Provide the [x, y] coordinate of the cell's center where the given text is located.  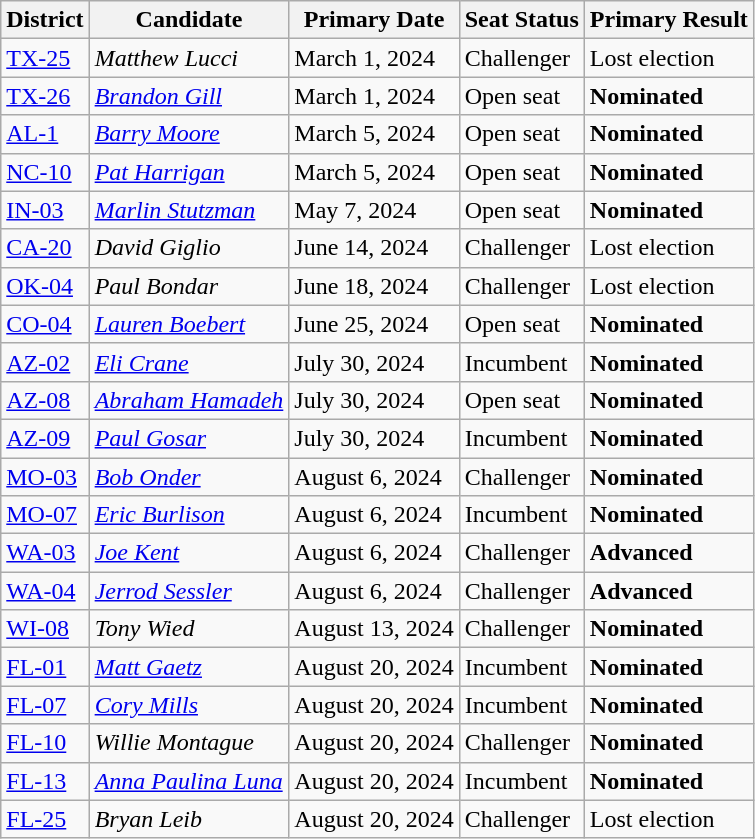
NC-10 [45, 172]
June 25, 2024 [374, 324]
Tony Wied [189, 629]
Cory Mills [189, 705]
June 14, 2024 [374, 248]
Marlin Stutzman [189, 210]
AZ-08 [45, 400]
Pat Harrigan [189, 172]
FL-01 [45, 667]
FL-13 [45, 781]
AZ-09 [45, 438]
August 13, 2024 [374, 629]
Candidate [189, 20]
Primary Result [668, 20]
Bryan Leib [189, 819]
Seat Status [522, 20]
Primary Date [374, 20]
Jerrod Sessler [189, 591]
AZ-02 [45, 362]
FL-10 [45, 743]
AL-1 [45, 134]
CA-20 [45, 248]
WI-08 [45, 629]
Brandon Gill [189, 96]
Paul Gosar [189, 438]
WA-03 [45, 553]
Joe Kent [189, 553]
WA-04 [45, 591]
TX-26 [45, 96]
Abraham Hamadeh [189, 400]
Anna Paulina Luna [189, 781]
FL-25 [45, 819]
June 18, 2024 [374, 286]
Matt Gaetz [189, 667]
TX-25 [45, 58]
Eli Crane [189, 362]
FL-07 [45, 705]
Barry Moore [189, 134]
MO-07 [45, 515]
Paul Bondar [189, 286]
Lauren Boebert [189, 324]
CO-04 [45, 324]
Willie Montague [189, 743]
IN-03 [45, 210]
Bob Onder [189, 477]
District [45, 20]
David Giglio [189, 248]
MO-03 [45, 477]
OK-04 [45, 286]
Eric Burlison [189, 515]
May 7, 2024 [374, 210]
Matthew Lucci [189, 58]
